Return the (X, Y) coordinate for the center point of the cell that contains the specified text.  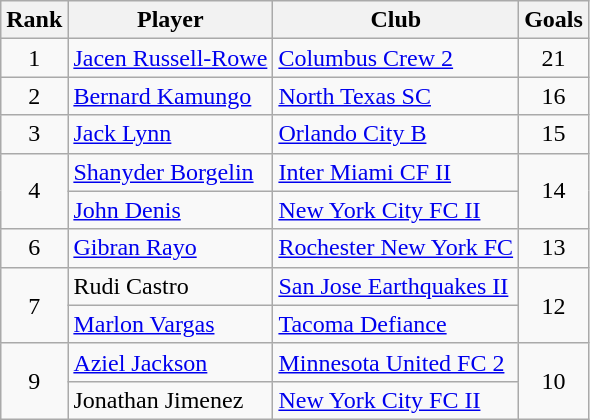
San Jose Earthquakes II (396, 286)
John Denis (170, 210)
15 (554, 134)
Rank (34, 20)
Goals (554, 20)
Jonathan Jimenez (170, 400)
North Texas SC (396, 96)
Orlando City B (396, 134)
7 (34, 305)
Club (396, 20)
1 (34, 58)
21 (554, 58)
16 (554, 96)
Rudi Castro (170, 286)
2 (34, 96)
10 (554, 381)
Aziel Jackson (170, 362)
4 (34, 191)
Shanyder Borgelin (170, 172)
Tacoma Defiance (396, 324)
13 (554, 248)
Columbus Crew 2 (396, 58)
Rochester New York FC (396, 248)
6 (34, 248)
3 (34, 134)
Inter Miami CF II (396, 172)
Bernard Kamungo (170, 96)
Marlon Vargas (170, 324)
Jack Lynn (170, 134)
Minnesota United FC 2 (396, 362)
9 (34, 381)
Gibran Rayo (170, 248)
Player (170, 20)
14 (554, 191)
12 (554, 305)
Jacen Russell-Rowe (170, 58)
